Extract the (X, Y) coordinate from the center of the cell holding the provided text.  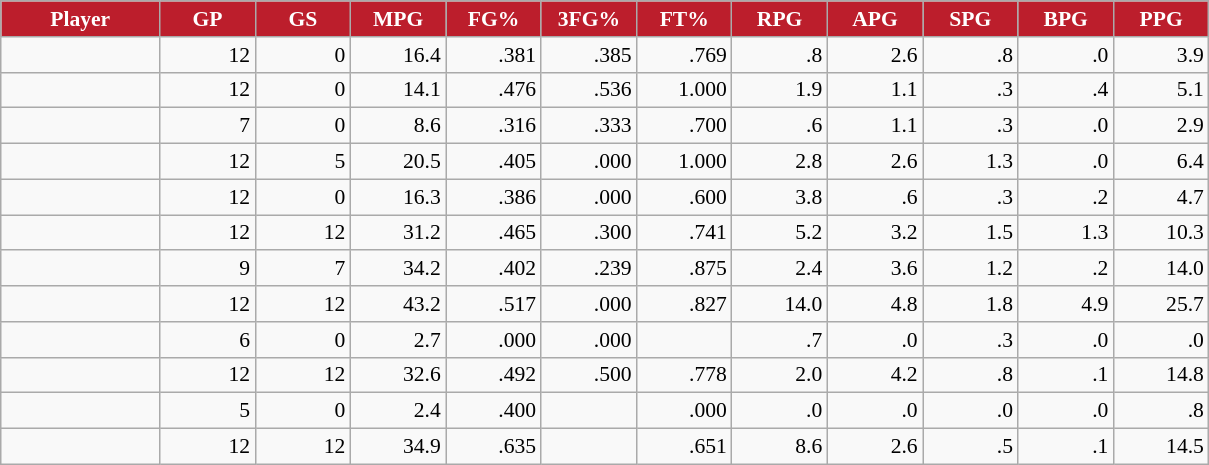
34.9 (398, 447)
6 (208, 340)
.517 (494, 304)
BPG (1066, 19)
FT% (684, 19)
3.9 (1161, 55)
2.9 (1161, 126)
.492 (494, 375)
.741 (684, 233)
5.1 (1161, 90)
Player (80, 19)
.333 (588, 126)
.536 (588, 90)
.700 (684, 126)
14.1 (398, 90)
GP (208, 19)
4.2 (874, 375)
1.9 (780, 90)
10.3 (1161, 233)
.476 (494, 90)
APG (874, 19)
MPG (398, 19)
PPG (1161, 19)
31.2 (398, 233)
GS (302, 19)
SPG (970, 19)
32.6 (398, 375)
16.3 (398, 197)
.239 (588, 269)
3.6 (874, 269)
.385 (588, 55)
2.7 (398, 340)
.300 (588, 233)
.402 (494, 269)
.316 (494, 126)
2.8 (780, 162)
.405 (494, 162)
.600 (684, 197)
6.4 (1161, 162)
2.0 (780, 375)
1.2 (970, 269)
25.7 (1161, 304)
3.2 (874, 233)
.651 (684, 447)
.827 (684, 304)
.381 (494, 55)
16.4 (398, 55)
3.8 (780, 197)
34.2 (398, 269)
20.5 (398, 162)
4.7 (1161, 197)
.465 (494, 233)
.875 (684, 269)
.635 (494, 447)
.4 (1066, 90)
5.2 (780, 233)
.500 (588, 375)
.769 (684, 55)
3FG% (588, 19)
14.8 (1161, 375)
.778 (684, 375)
9 (208, 269)
43.2 (398, 304)
14.5 (1161, 447)
.7 (780, 340)
4.8 (874, 304)
1.8 (970, 304)
1.5 (970, 233)
4.9 (1066, 304)
FG% (494, 19)
.386 (494, 197)
RPG (780, 19)
.400 (494, 411)
.5 (970, 447)
